Detect which cell encompasses the target text, then output its (X, Y) center coordinate. 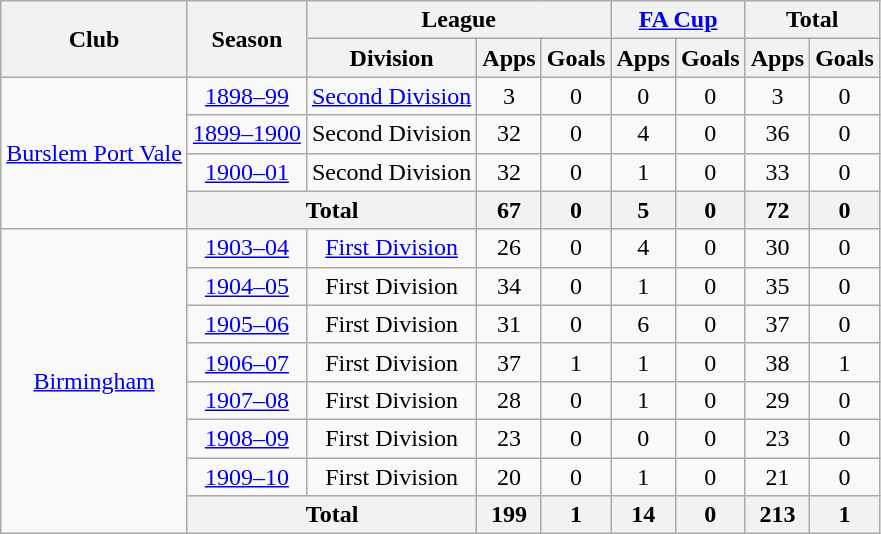
1904–05 (246, 286)
1899–1900 (246, 134)
League (458, 20)
36 (777, 134)
1909–10 (246, 477)
6 (643, 324)
20 (509, 477)
1900–01 (246, 172)
1908–09 (246, 438)
35 (777, 286)
67 (509, 210)
1905–06 (246, 324)
26 (509, 248)
Season (246, 39)
Club (94, 39)
29 (777, 400)
213 (777, 515)
33 (777, 172)
Division (391, 58)
1907–08 (246, 400)
199 (509, 515)
Birmingham (94, 381)
1898–99 (246, 96)
34 (509, 286)
21 (777, 477)
FA Cup (678, 20)
38 (777, 362)
Burslem Port Vale (94, 153)
28 (509, 400)
1903–04 (246, 248)
31 (509, 324)
72 (777, 210)
30 (777, 248)
1906–07 (246, 362)
14 (643, 515)
5 (643, 210)
